Detect which cell encompasses the target text, then output its (X, Y) center coordinate. 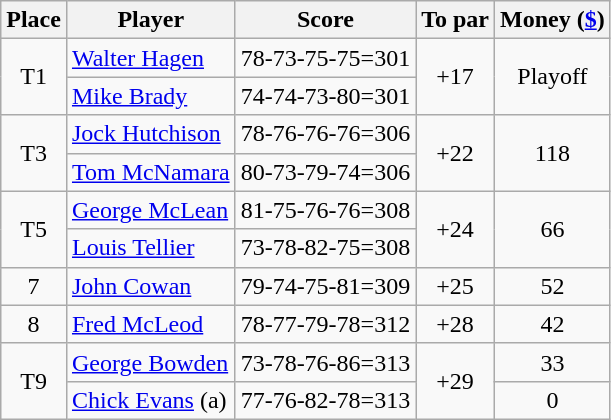
79-74-75-81=309 (326, 286)
52 (553, 286)
81-75-76-76=308 (326, 210)
78-73-75-75=301 (326, 58)
+29 (456, 381)
+22 (456, 153)
78-77-79-78=312 (326, 324)
Player (150, 20)
To par (456, 20)
+17 (456, 77)
Score (326, 20)
Chick Evans (a) (150, 400)
Jock Hutchison (150, 134)
+25 (456, 286)
33 (553, 362)
+24 (456, 229)
77-76-82-78=313 (326, 400)
73-78-76-86=313 (326, 362)
Fred McLeod (150, 324)
73-78-82-75=308 (326, 248)
78-76-76-76=306 (326, 134)
T5 (34, 229)
T3 (34, 153)
118 (553, 153)
George McLean (150, 210)
Tom McNamara (150, 172)
42 (553, 324)
T9 (34, 381)
Money ($) (553, 20)
7 (34, 286)
0 (553, 400)
80-73-79-74=306 (326, 172)
George Bowden (150, 362)
+28 (456, 324)
T1 (34, 77)
66 (553, 229)
Playoff (553, 77)
Walter Hagen (150, 58)
Louis Tellier (150, 248)
74-74-73-80=301 (326, 96)
Place (34, 20)
Mike Brady (150, 96)
John Cowan (150, 286)
8 (34, 324)
